Detect which cell encompasses the target text, then output its (x, y) center coordinate. 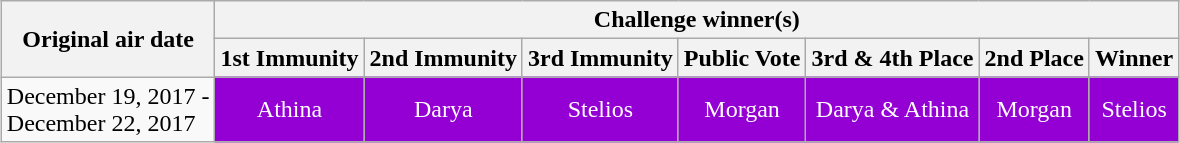
Challenge winner(s) (697, 20)
3rd & 4th Place (892, 58)
Athina (290, 110)
Original air date (108, 39)
2nd Immunity (443, 58)
Darya (443, 110)
3rd Immunity (600, 58)
Public Vote (742, 58)
December 19, 2017 -December 22, 2017 (108, 110)
Winner (1134, 58)
2nd Place (1034, 58)
1st Immunity (290, 58)
Darya & Athina (892, 110)
